Find where the given text appears and provide that cell's center as (x, y) coordinate. 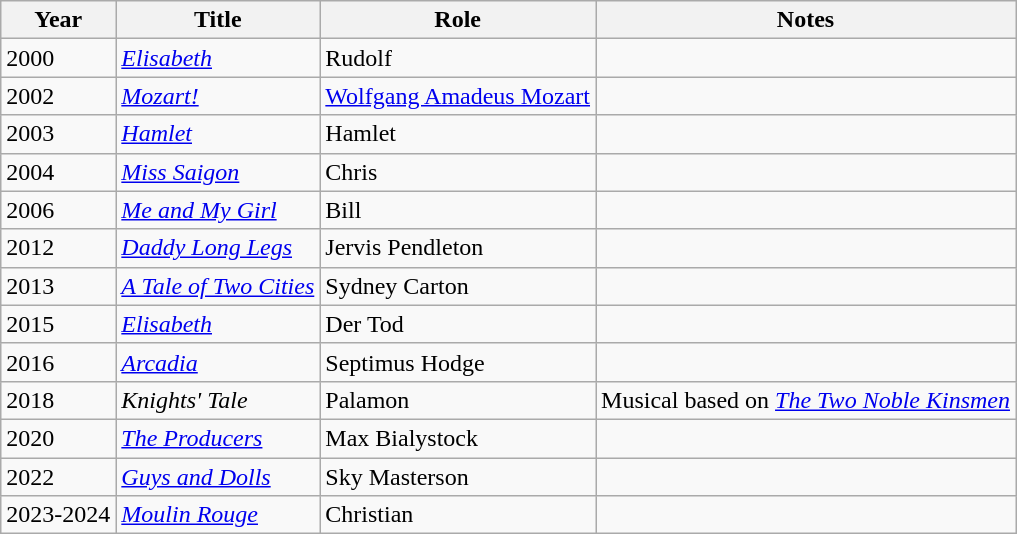
Guys and Dolls (218, 477)
2015 (58, 324)
Rudolf (458, 58)
Me and My Girl (218, 210)
2012 (58, 248)
2013 (58, 286)
2023-2024 (58, 515)
Sky Masterson (458, 477)
Moulin Rouge (218, 515)
2020 (58, 438)
Christian (458, 515)
2000 (58, 58)
Miss Saigon (218, 172)
2016 (58, 362)
Sydney Carton (458, 286)
Max Bialystock (458, 438)
A Tale of Two Cities (218, 286)
Jervis Pendleton (458, 248)
Der Tod (458, 324)
Wolfgang Amadeus Mozart (458, 96)
Mozart! (218, 96)
Daddy Long Legs (218, 248)
2022 (58, 477)
Role (458, 20)
Notes (806, 20)
2002 (58, 96)
Year (58, 20)
Chris (458, 172)
2003 (58, 134)
Title (218, 20)
Musical based on The Two Noble Kinsmen (806, 400)
Septimus Hodge (458, 362)
Palamon (458, 400)
2004 (58, 172)
Knights' Tale (218, 400)
2006 (58, 210)
Arcadia (218, 362)
Bill (458, 210)
The Producers (218, 438)
2018 (58, 400)
